Extract the [x, y] coordinate from the center of the cell holding the provided text.  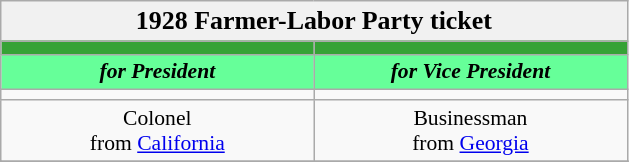
for President [158, 72]
for Vice President [470, 72]
Businessmanfrom Georgia [470, 130]
Colonelfrom California [158, 130]
1928 Farmer-Labor Party ticket [314, 21]
